Provide the [X, Y] coordinate of the cell's center where the given text is located.  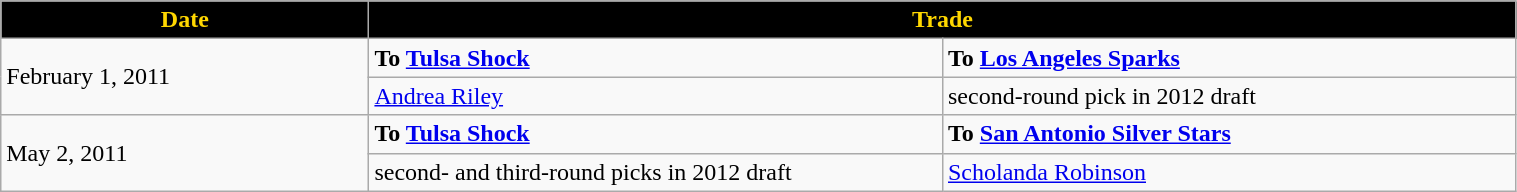
second- and third-round picks in 2012 draft [656, 172]
May 2, 2011 [185, 153]
Scholanda Robinson [1229, 172]
Andrea Riley [656, 96]
Date [185, 20]
February 1, 2011 [185, 77]
Trade [942, 20]
To Los Angeles Sparks [1229, 58]
To San Antonio Silver Stars [1229, 134]
second-round pick in 2012 draft [1229, 96]
